Extract the (X, Y) coordinate from the center of the cell holding the provided text.  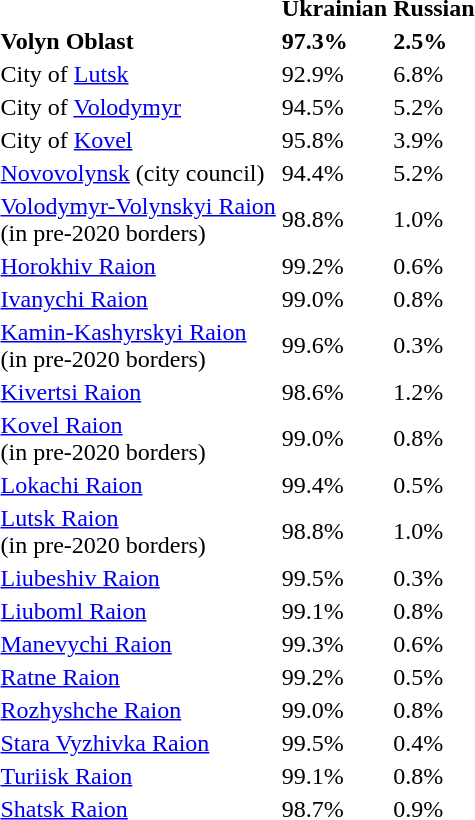
98.6% (334, 392)
97.3% (334, 41)
94.5% (334, 107)
99.6% (334, 346)
99.3% (334, 644)
92.9% (334, 74)
94.4% (334, 173)
95.8% (334, 140)
99.4% (334, 485)
